Extract the (X, Y) coordinate from the center of the cell holding the provided text.  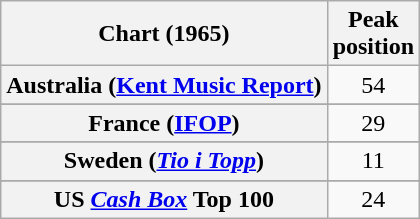
Australia (Kent Music Report) (164, 85)
54 (373, 85)
France (IFOP) (164, 123)
Chart (1965) (164, 34)
11 (373, 161)
US Cash Box Top 100 (164, 199)
Sweden (Tio i Topp) (164, 161)
24 (373, 199)
29 (373, 123)
Peakposition (373, 34)
